Return the (x, y) coordinate for the center point of the cell that contains the specified text.  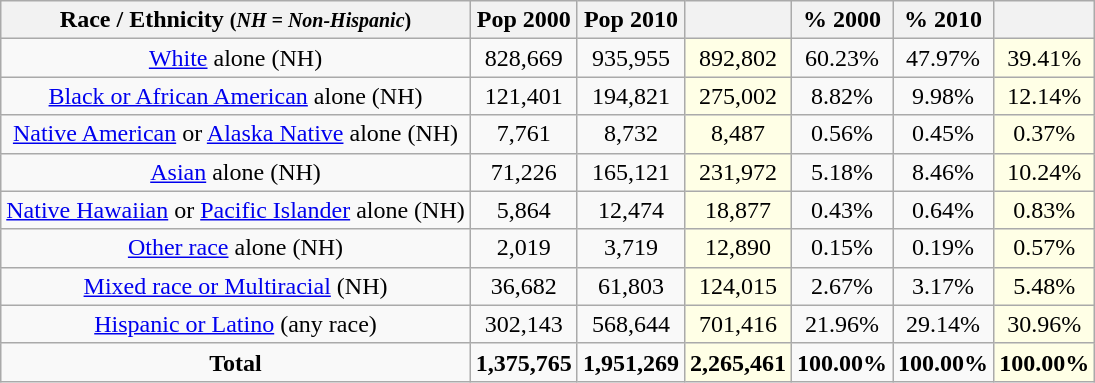
39.41% (1044, 58)
124,015 (738, 286)
701,416 (738, 324)
0.57% (1044, 248)
Pop 2000 (524, 20)
194,821 (630, 96)
0.64% (944, 210)
% 2010 (944, 20)
Race / Ethnicity (NH = Non-Hispanic) (236, 20)
5.48% (1044, 286)
275,002 (738, 96)
2.67% (842, 286)
231,972 (738, 172)
% 2000 (842, 20)
21.96% (842, 324)
2,265,461 (738, 362)
Native Hawaiian or Pacific Islander alone (NH) (236, 210)
12,474 (630, 210)
Total (236, 362)
5,864 (524, 210)
0.19% (944, 248)
2,019 (524, 248)
568,644 (630, 324)
12.14% (1044, 96)
5.18% (842, 172)
828,669 (524, 58)
18,877 (738, 210)
Mixed race or Multiracial (NH) (236, 286)
61,803 (630, 286)
71,226 (524, 172)
Native American or Alaska Native alone (NH) (236, 134)
8.82% (842, 96)
1,375,765 (524, 362)
0.43% (842, 210)
47.97% (944, 58)
29.14% (944, 324)
Hispanic or Latino (any race) (236, 324)
Pop 2010 (630, 20)
3.17% (944, 286)
0.83% (1044, 210)
302,143 (524, 324)
White alone (NH) (236, 58)
Black or African American alone (NH) (236, 96)
0.56% (842, 134)
0.45% (944, 134)
8,487 (738, 134)
8.46% (944, 172)
935,955 (630, 58)
1,951,269 (630, 362)
12,890 (738, 248)
165,121 (630, 172)
892,802 (738, 58)
121,401 (524, 96)
60.23% (842, 58)
Asian alone (NH) (236, 172)
10.24% (1044, 172)
30.96% (1044, 324)
Other race alone (NH) (236, 248)
0.37% (1044, 134)
36,682 (524, 286)
3,719 (630, 248)
7,761 (524, 134)
0.15% (842, 248)
8,732 (630, 134)
9.98% (944, 96)
